Scan for the cell matching the given text and deliver its (X, Y) coordinate at center. 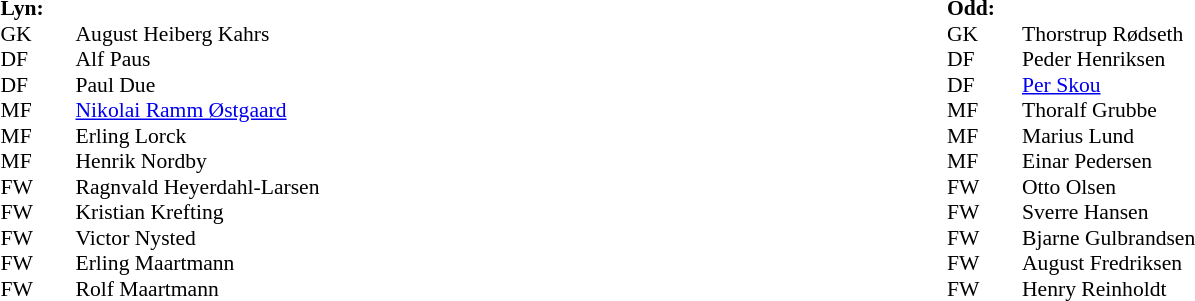
Kristian Krefting (198, 213)
Alf Paus (198, 59)
Victor Nysted (198, 238)
August Fredriksen (1108, 263)
Paul Due (198, 85)
Erling Lorck (198, 136)
Henrik Nordby (198, 161)
Bjarne Gulbrandsen (1108, 238)
Sverre Hansen (1108, 213)
Ragnvald Heyerdahl-Larsen (198, 187)
August Heiberg Kahrs (198, 34)
Marius Lund (1108, 136)
Thoralf Grubbe (1108, 111)
Einar Pedersen (1108, 161)
Erling Maartmann (198, 263)
Otto Olsen (1108, 187)
Thorstrup Rødseth (1108, 34)
Peder Henriksen (1108, 59)
Nikolai Ramm Østgaard (198, 111)
Per Skou (1108, 85)
